Output the (x, y) coordinate of the center of the cell containing the given text.  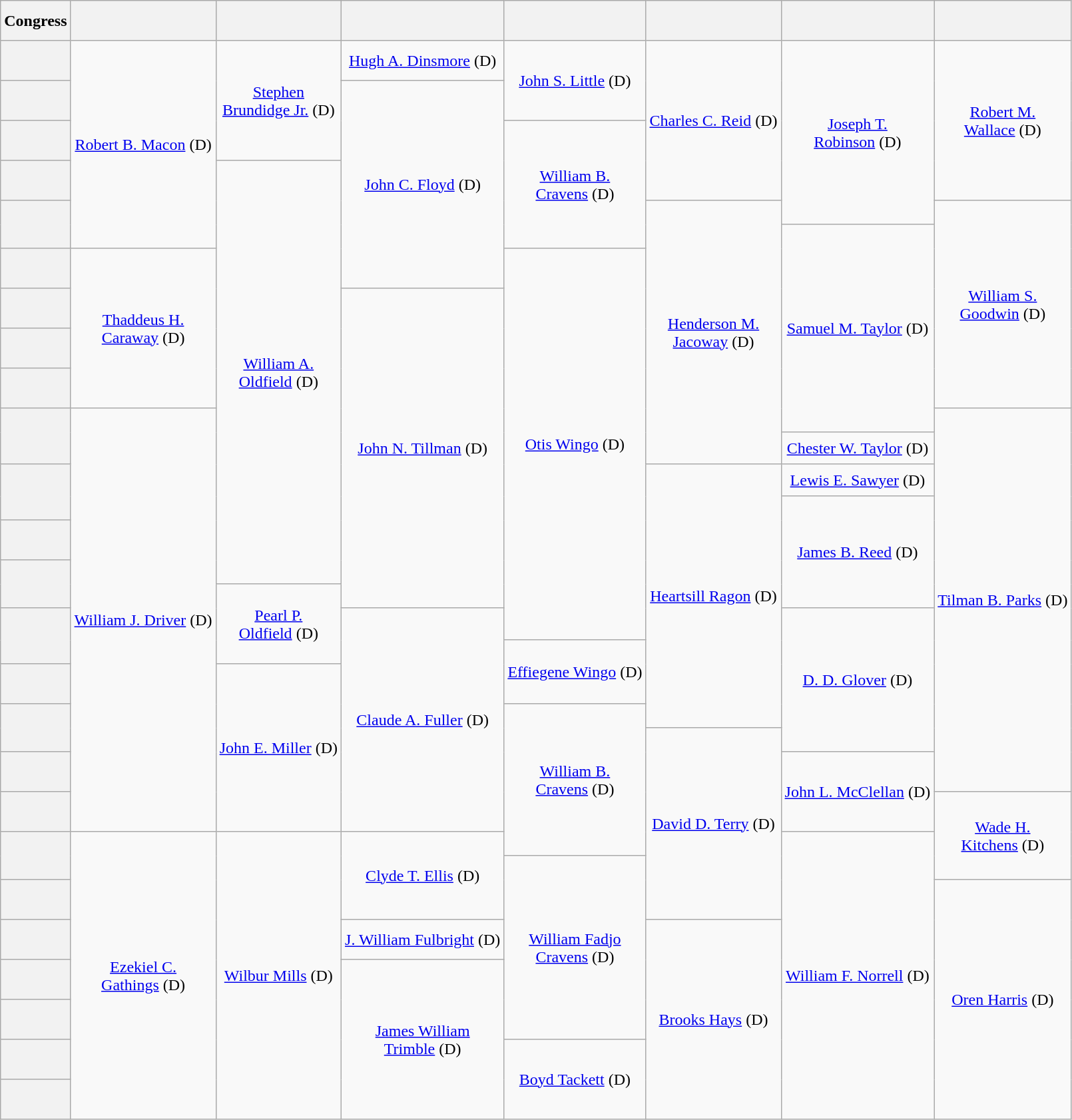
StephenBrundidge Jr. (D) (278, 101)
William FadjoCravens (D) (575, 948)
Charles C. Reid (D) (714, 121)
John C. Floyd (D) (423, 184)
Joseph T.Robinson (D) (858, 133)
William J. Driver (D) (143, 620)
John E. Miller (D) (278, 748)
Lewis E. Sawyer (D) (858, 480)
Ezekiel C.Gathings (D) (143, 976)
Tilman B. Parks (D) (1003, 600)
David D. Terry (D) (714, 824)
Brooks Hays (D) (714, 1019)
John N. Tillman (D) (423, 448)
Congress (36, 21)
Effiegene Wingo (D) (575, 672)
John L. McClellan (D) (858, 792)
Otis Wingo (D) (575, 444)
Henderson M.Jacoway (D) (714, 332)
Wilbur Mills (D) (278, 976)
Thaddeus H.Caraway (D) (143, 328)
D. D. Glover (D) (858, 680)
John S. Little (D) (575, 81)
Robert B. Macon (D) (143, 144)
Oren Harris (D) (1003, 999)
Wade H.Kitchens (D) (1003, 836)
Pearl P.Oldfield (D) (278, 624)
James B. Reed (D) (858, 552)
Chester W. Taylor (D) (858, 448)
Heartsill Ragon (D) (714, 596)
James WilliamTrimble (D) (423, 1039)
Samuel M. Taylor (D) (858, 328)
Clyde T. Ellis (D) (423, 876)
Claude A. Fuller (D) (423, 720)
Robert M.Wallace (D) (1003, 121)
William S.Goodwin (D) (1003, 304)
J. William Fulbright (D) (423, 940)
Hugh A. Dinsmore (D) (423, 61)
William A.Oldfield (D) (278, 372)
Boyd Tackett (D) (575, 1079)
William F. Norrell (D) (858, 976)
